Scan for the cell matching the given text and deliver its (x, y) coordinate at center. 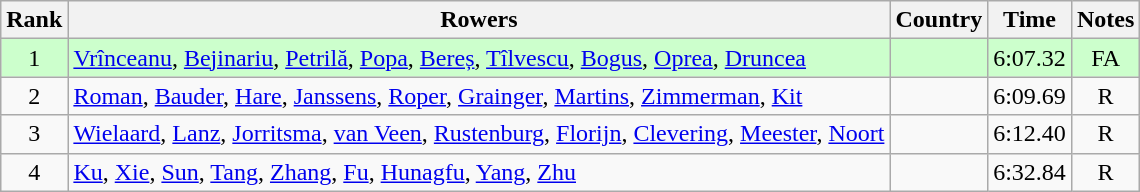
Roman, Bauder, Hare, Janssens, Roper, Grainger, Martins, Zimmerman, Kit (479, 96)
FA (1105, 58)
4 (34, 172)
6:09.69 (1030, 96)
6:12.40 (1030, 134)
Time (1030, 20)
Wielaard, Lanz, Jorritsma, van Veen, Rustenburg, Florijn, Clevering, Meester, Noort (479, 134)
Ku, Xie, Sun, Tang, Zhang, Fu, Hunagfu, Yang, Zhu (479, 172)
Rowers (479, 20)
3 (34, 134)
Vrînceanu, Bejinariu, Petrilă, Popa, Bereș, Tîlvescu, Bogus, Oprea, Druncea (479, 58)
Notes (1105, 20)
2 (34, 96)
6:32.84 (1030, 172)
Rank (34, 20)
Country (939, 20)
1 (34, 58)
6:07.32 (1030, 58)
